For the text-containing cell, return its midpoint in (X, Y) coordinate format. 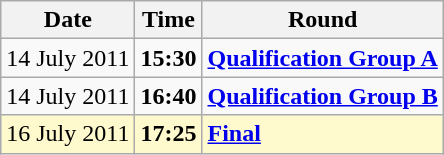
Round (322, 20)
16:40 (168, 96)
16 July 2011 (68, 134)
17:25 (168, 134)
Date (68, 20)
Qualification Group B (322, 96)
15:30 (168, 58)
Qualification Group A (322, 58)
Final (322, 134)
Time (168, 20)
